Locate the cell with the specified text and output its [x, y] center coordinate. 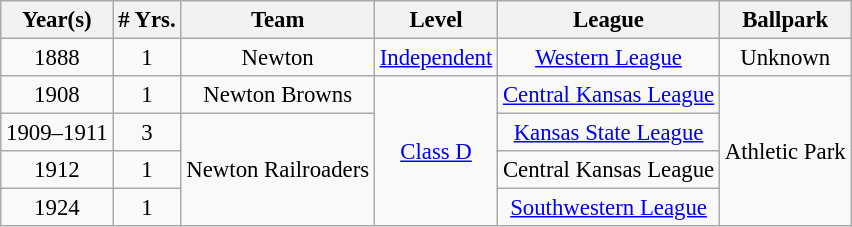
Year(s) [57, 20]
Newton Browns [278, 95]
Western League [609, 58]
1924 [57, 208]
League [609, 20]
Ballpark [784, 20]
Unknown [784, 58]
Team [278, 20]
Newton [278, 58]
Newton Railroaders [278, 170]
Southwestern League [609, 208]
1908 [57, 95]
1888 [57, 58]
Athletic Park [784, 151]
Independent [436, 58]
Class D [436, 151]
Kansas State League [609, 133]
3 [147, 133]
1912 [57, 170]
Level [436, 20]
# Yrs. [147, 20]
1909–1911 [57, 133]
